Return (x, y) of the center of cell containing provided text 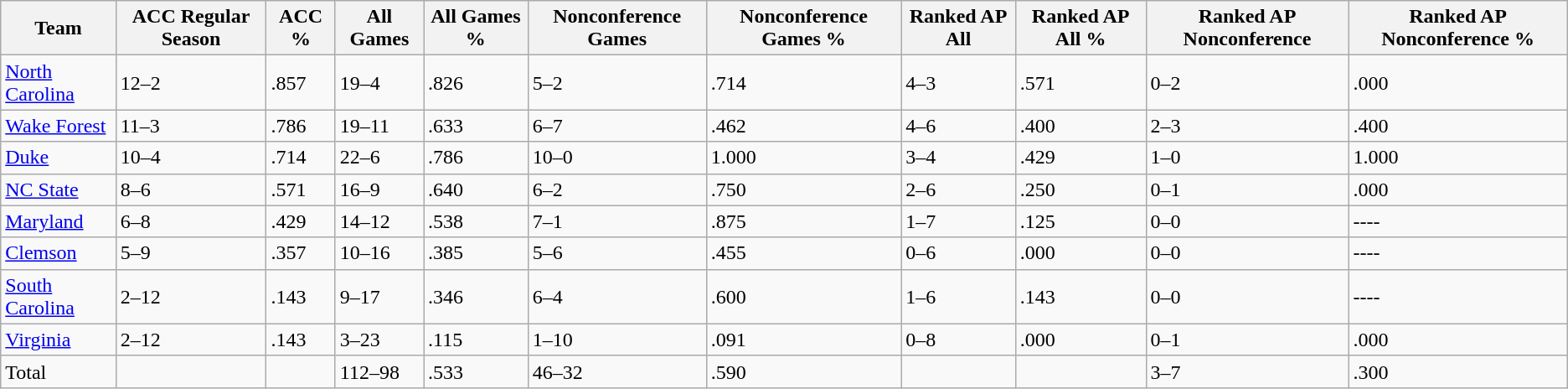
16–9 (379, 189)
4–6 (958, 126)
6–4 (616, 297)
3–4 (958, 158)
.600 (803, 297)
3–7 (1247, 371)
0–6 (958, 253)
Maryland (59, 221)
.750 (803, 189)
All Games % (476, 29)
.346 (476, 297)
Clemson (59, 253)
0–2 (1247, 82)
.826 (476, 82)
22–6 (379, 158)
9–17 (379, 297)
6–2 (616, 189)
14–12 (379, 221)
Wake Forest (59, 126)
11–3 (191, 126)
.590 (803, 371)
3–23 (379, 340)
.250 (1081, 189)
2–3 (1247, 126)
ACC Regular Season (191, 29)
.125 (1081, 221)
Virginia (59, 340)
12–2 (191, 82)
4–3 (958, 82)
1–10 (616, 340)
.633 (476, 126)
2–6 (958, 189)
.462 (803, 126)
Team (59, 29)
5–2 (616, 82)
Nonconference Games % (803, 29)
.115 (476, 340)
7–1 (616, 221)
Ranked AP All % (1081, 29)
Duke (59, 158)
Ranked AP Nonconference (1247, 29)
112–98 (379, 371)
5–6 (616, 253)
6–8 (191, 221)
19–4 (379, 82)
.857 (301, 82)
South Carolina (59, 297)
.875 (803, 221)
.455 (803, 253)
.640 (476, 189)
.091 (803, 340)
6–7 (616, 126)
.385 (476, 253)
North Carolina (59, 82)
Ranked AP Nonconference % (1457, 29)
ACC % (301, 29)
Nonconference Games (616, 29)
.357 (301, 253)
Ranked AP All (958, 29)
10–0 (616, 158)
All Games (379, 29)
.533 (476, 371)
1–6 (958, 297)
1–0 (1247, 158)
10–16 (379, 253)
10–4 (191, 158)
5–9 (191, 253)
1–7 (958, 221)
Total (59, 371)
8–6 (191, 189)
.538 (476, 221)
19–11 (379, 126)
46–32 (616, 371)
0–8 (958, 340)
.300 (1457, 371)
NC State (59, 189)
